For the text-containing cell, return its midpoint in (X, Y) coordinate format. 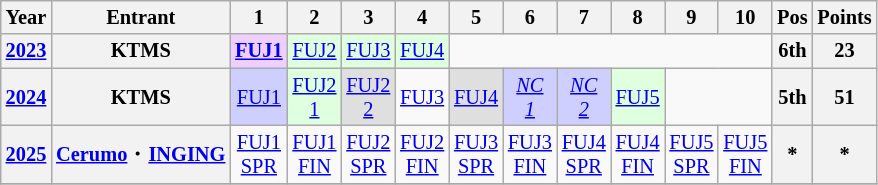
3 (368, 17)
Cerumo・INGING (140, 154)
4 (422, 17)
5 (476, 17)
FUJ4SPR (584, 154)
51 (844, 97)
FUJ5 (638, 97)
FUJ1FIN (315, 154)
FUJ2FIN (422, 154)
8 (638, 17)
7 (584, 17)
1 (258, 17)
6 (530, 17)
10 (745, 17)
6th (792, 51)
5th (792, 97)
FUJ21 (315, 97)
FUJ5SPR (692, 154)
Points (844, 17)
FUJ4FIN (638, 154)
FUJ1SPR (258, 154)
2 (315, 17)
Pos (792, 17)
9 (692, 17)
FUJ3FIN (530, 154)
2025 (26, 154)
NC1 (530, 97)
2024 (26, 97)
FUJ2SPR (368, 154)
Year (26, 17)
23 (844, 51)
Entrant (140, 17)
2023 (26, 51)
FUJ2 (315, 51)
FUJ22 (368, 97)
NC2 (584, 97)
FUJ3SPR (476, 154)
FUJ5FIN (745, 154)
